From the cell containing the given text, extract its center point as [X, Y] coordinate. 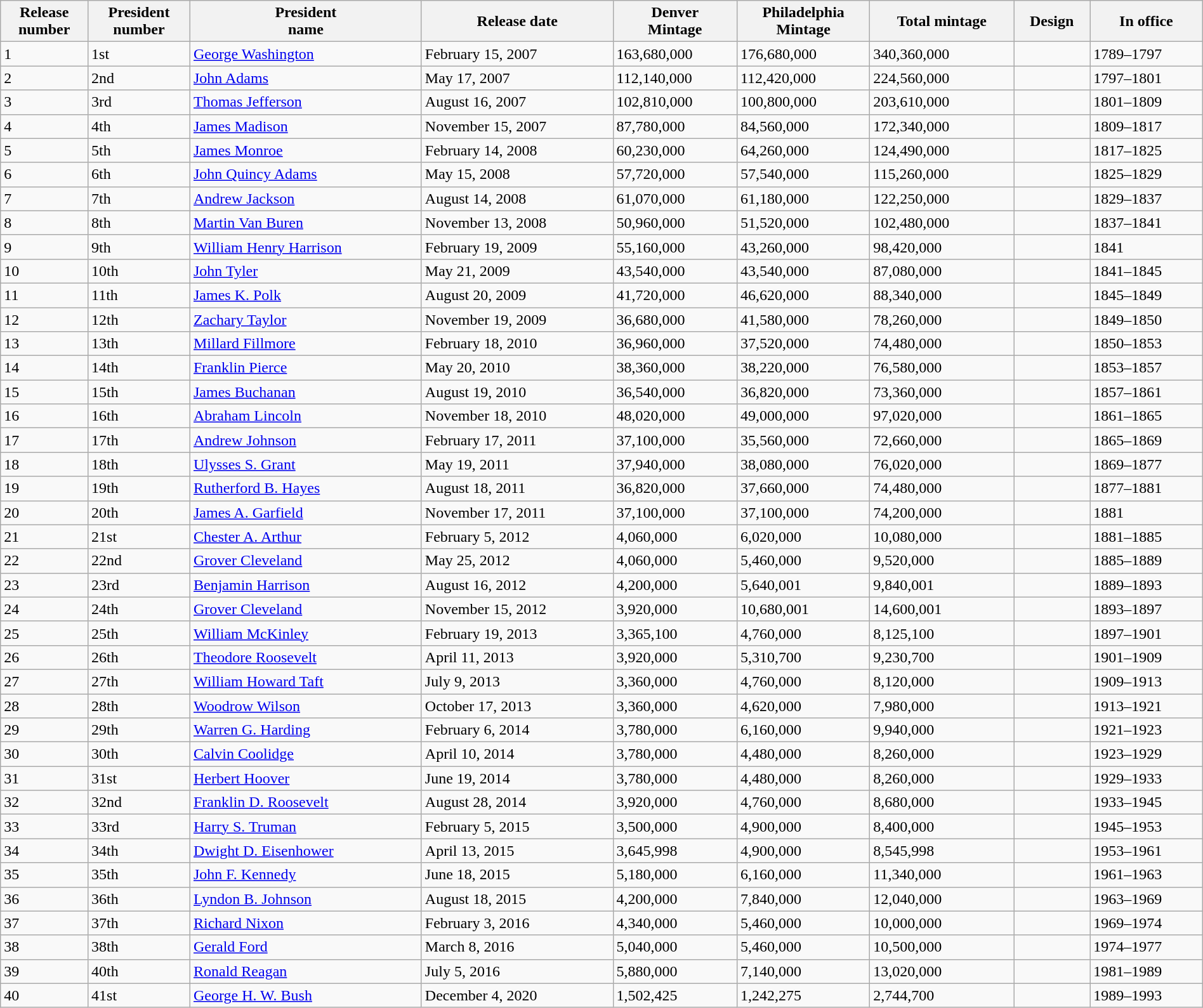
November 17, 2011 [517, 513]
May 25, 2012 [517, 561]
Total mintage [942, 22]
1 [44, 54]
James Buchanan [306, 392]
38 [44, 947]
172,340,000 [942, 126]
1881–1885 [1147, 537]
November 15, 2007 [517, 126]
12,040,000 [942, 899]
37,520,000 [803, 344]
William Henry Harrison [306, 247]
November 19, 2009 [517, 319]
Presidentnumber [140, 22]
February 5, 2015 [517, 827]
51,520,000 [803, 223]
29th [140, 730]
10,000,000 [942, 923]
1897–1901 [1147, 633]
49,000,000 [803, 416]
August 14, 2008 [517, 199]
Presidentname [306, 22]
July 5, 2016 [517, 971]
10,080,000 [942, 537]
August 16, 2007 [517, 102]
13,020,000 [942, 971]
20 [44, 513]
115,260,000 [942, 174]
November 18, 2010 [517, 416]
88,340,000 [942, 295]
87,080,000 [942, 271]
7th [140, 199]
21 [44, 537]
5,310,700 [803, 657]
Rutherford B. Hayes [306, 488]
5,180,000 [675, 875]
1981–1989 [1147, 971]
15 [44, 392]
February 19, 2013 [517, 633]
18 [44, 464]
November 15, 2012 [517, 609]
33rd [140, 827]
June 19, 2014 [517, 778]
William Howard Taft [306, 681]
57,720,000 [675, 174]
1797–1801 [1147, 78]
36,680,000 [675, 319]
March 8, 2016 [517, 947]
33 [44, 827]
1945–1953 [1147, 827]
340,360,000 [942, 54]
57,540,000 [803, 174]
32nd [140, 802]
41,720,000 [675, 295]
1885–1889 [1147, 561]
Martin Van Buren [306, 223]
60,230,000 [675, 150]
34th [140, 851]
5 [44, 150]
George Washington [306, 54]
1953–1961 [1147, 851]
Warren G. Harding [306, 730]
112,140,000 [675, 78]
35th [140, 875]
February 5, 2012 [517, 537]
30th [140, 754]
John F. Kennedy [306, 875]
11,340,000 [942, 875]
Release date [517, 22]
41,580,000 [803, 319]
3,365,100 [675, 633]
2nd [140, 78]
Lyndon B. Johnson [306, 899]
48,020,000 [675, 416]
14th [140, 368]
9,230,700 [942, 657]
12th [140, 319]
10,680,001 [803, 609]
1789–1797 [1147, 54]
36,960,000 [675, 344]
7,980,000 [942, 706]
7 [44, 199]
23rd [140, 585]
1845–1849 [1147, 295]
41st [140, 995]
46,620,000 [803, 295]
72,660,000 [942, 440]
76,020,000 [942, 464]
35,560,000 [803, 440]
15th [140, 392]
Franklin D. Roosevelt [306, 802]
1929–1933 [1147, 778]
May 20, 2010 [517, 368]
Zachary Taylor [306, 319]
23 [44, 585]
1893–1897 [1147, 609]
Millard Fillmore [306, 344]
98,420,000 [942, 247]
9 [44, 247]
78,260,000 [942, 319]
November 13, 2008 [517, 223]
February 17, 2011 [517, 440]
Ronald Reagan [306, 971]
8,680,000 [942, 802]
John Quincy Adams [306, 174]
176,680,000 [803, 54]
34 [44, 851]
10th [140, 271]
6,020,000 [803, 537]
February 15, 2007 [517, 54]
28 [44, 706]
James Monroe [306, 150]
55,160,000 [675, 247]
June 18, 2015 [517, 875]
2 [44, 78]
31 [44, 778]
40 [44, 995]
37,660,000 [803, 488]
9,840,001 [942, 585]
1869–1877 [1147, 464]
1909–1913 [1147, 681]
20th [140, 513]
10 [44, 271]
5,040,000 [675, 947]
James Madison [306, 126]
74,200,000 [942, 513]
11 [44, 295]
32 [44, 802]
August 28, 2014 [517, 802]
21st [140, 537]
11th [140, 295]
1850–1853 [1147, 344]
Richard Nixon [306, 923]
Design [1052, 22]
124,490,000 [942, 150]
1837–1841 [1147, 223]
5,640,001 [803, 585]
9th [140, 247]
February 14, 2008 [517, 150]
14 [44, 368]
August 20, 2009 [517, 295]
203,610,000 [942, 102]
Andrew Jackson [306, 199]
224,560,000 [942, 78]
97,020,000 [942, 416]
8,545,998 [942, 851]
Calvin Coolidge [306, 754]
Ulysses S. Grant [306, 464]
27th [140, 681]
1877–1881 [1147, 488]
John Adams [306, 78]
25 [44, 633]
26 [44, 657]
1829–1837 [1147, 199]
1989–1993 [1147, 995]
PhiladelphiaMintage [803, 22]
163,680,000 [675, 54]
36 [44, 899]
1865–1869 [1147, 440]
1,502,425 [675, 995]
In office [1147, 22]
1853–1857 [1147, 368]
37 [44, 923]
Releasenumber [44, 22]
1889–1893 [1147, 585]
17th [140, 440]
25th [140, 633]
28th [140, 706]
Chester A. Arthur [306, 537]
12 [44, 319]
Woodrow Wilson [306, 706]
16th [140, 416]
22nd [140, 561]
100,800,000 [803, 102]
May 15, 2008 [517, 174]
38,080,000 [803, 464]
5th [140, 150]
Thomas Jefferson [306, 102]
William McKinley [306, 633]
8,400,000 [942, 827]
17 [44, 440]
1801–1809 [1147, 102]
38th [140, 947]
8 [44, 223]
August 19, 2010 [517, 392]
May 19, 2011 [517, 464]
1961–1963 [1147, 875]
7,840,000 [803, 899]
April 10, 2014 [517, 754]
Franklin Pierce [306, 368]
31st [140, 778]
1857–1861 [1147, 392]
8,120,000 [942, 681]
Dwight D. Eisenhower [306, 851]
James K. Polk [306, 295]
7,140,000 [803, 971]
6 [44, 174]
4,620,000 [803, 706]
Harry S. Truman [306, 827]
Gerald Ford [306, 947]
February 18, 2010 [517, 344]
1963–1969 [1147, 899]
1923–1929 [1147, 754]
4th [140, 126]
35 [44, 875]
13th [140, 344]
102,480,000 [942, 223]
14,600,001 [942, 609]
Theodore Roosevelt [306, 657]
James A. Garfield [306, 513]
1974–1977 [1147, 947]
29 [44, 730]
1969–1974 [1147, 923]
19th [140, 488]
30 [44, 754]
10,500,000 [942, 947]
26th [140, 657]
24th [140, 609]
3 [44, 102]
1809–1817 [1147, 126]
1881 [1147, 513]
August 18, 2011 [517, 488]
5,880,000 [675, 971]
64,260,000 [803, 150]
February 3, 2016 [517, 923]
38,220,000 [803, 368]
1849–1850 [1147, 319]
Andrew Johnson [306, 440]
February 6, 2014 [517, 730]
3rd [140, 102]
George H. W. Bush [306, 995]
1817–1825 [1147, 150]
36th [140, 899]
1861–1865 [1147, 416]
8,125,100 [942, 633]
19 [44, 488]
24 [44, 609]
4,340,000 [675, 923]
August 18, 2015 [517, 899]
50,960,000 [675, 223]
16 [44, 416]
August 16, 2012 [517, 585]
3,500,000 [675, 827]
1st [140, 54]
9,940,000 [942, 730]
84,560,000 [803, 126]
13 [44, 344]
87,780,000 [675, 126]
36,540,000 [675, 392]
102,810,000 [675, 102]
May 17, 2007 [517, 78]
John Tyler [306, 271]
73,360,000 [942, 392]
Benjamin Harrison [306, 585]
2,744,700 [942, 995]
DenverMintage [675, 22]
May 21, 2009 [517, 271]
122,250,000 [942, 199]
July 9, 2013 [517, 681]
18th [140, 464]
1913–1921 [1147, 706]
4 [44, 126]
1841 [1147, 247]
February 19, 2009 [517, 247]
61,180,000 [803, 199]
April 13, 2015 [517, 851]
1825–1829 [1147, 174]
October 17, 2013 [517, 706]
40th [140, 971]
9,520,000 [942, 561]
8th [140, 223]
1,242,275 [803, 995]
39 [44, 971]
3,645,998 [675, 851]
1933–1945 [1147, 802]
December 4, 2020 [517, 995]
22 [44, 561]
112,420,000 [803, 78]
76,580,000 [942, 368]
37,940,000 [675, 464]
1901–1909 [1147, 657]
43,260,000 [803, 247]
37th [140, 923]
61,070,000 [675, 199]
Abraham Lincoln [306, 416]
1921–1923 [1147, 730]
April 11, 2013 [517, 657]
1841–1845 [1147, 271]
6th [140, 174]
27 [44, 681]
38,360,000 [675, 368]
Herbert Hoover [306, 778]
